Find where the given text appears and provide that cell's center as [x, y] coordinate. 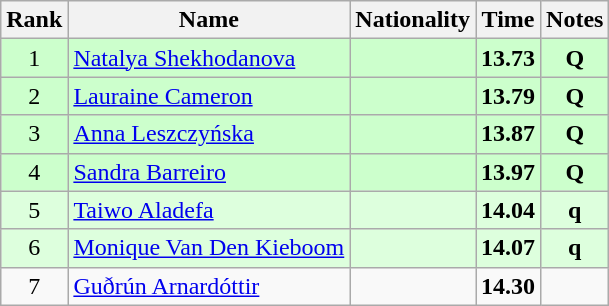
14.30 [508, 286]
Anna Leszczyńska [209, 134]
1 [34, 58]
Time [508, 20]
2 [34, 96]
3 [34, 134]
13.97 [508, 172]
Monique Van Den Kieboom [209, 248]
14.07 [508, 248]
13.87 [508, 134]
13.73 [508, 58]
4 [34, 172]
Natalya Shekhodanova [209, 58]
Guðrún Arnardóttir [209, 286]
Lauraine Cameron [209, 96]
Rank [34, 20]
7 [34, 286]
Nationality [413, 20]
Sandra Barreiro [209, 172]
Taiwo Aladefa [209, 210]
Name [209, 20]
13.79 [508, 96]
14.04 [508, 210]
5 [34, 210]
Notes [575, 20]
6 [34, 248]
